Identify which cell holds the provided text, then report its [x, y] central coordinate. 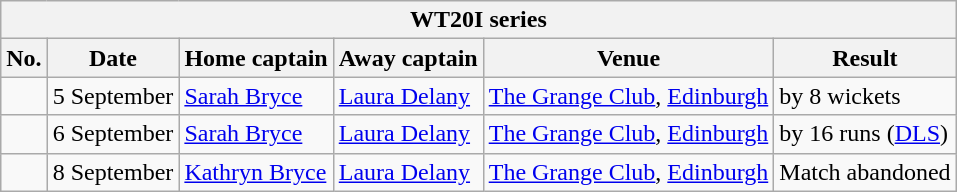
6 September [113, 134]
Date [113, 58]
Match abandoned [865, 172]
Home captain [256, 58]
8 September [113, 172]
Venue [628, 58]
by 16 runs (DLS) [865, 134]
Away captain [408, 58]
Result [865, 58]
5 September [113, 96]
WT20I series [478, 20]
No. [24, 58]
by 8 wickets [865, 96]
Kathryn Bryce [256, 172]
